Pinpoint the cell where the given text exists, returning its [X, Y] midpoint coordinate. 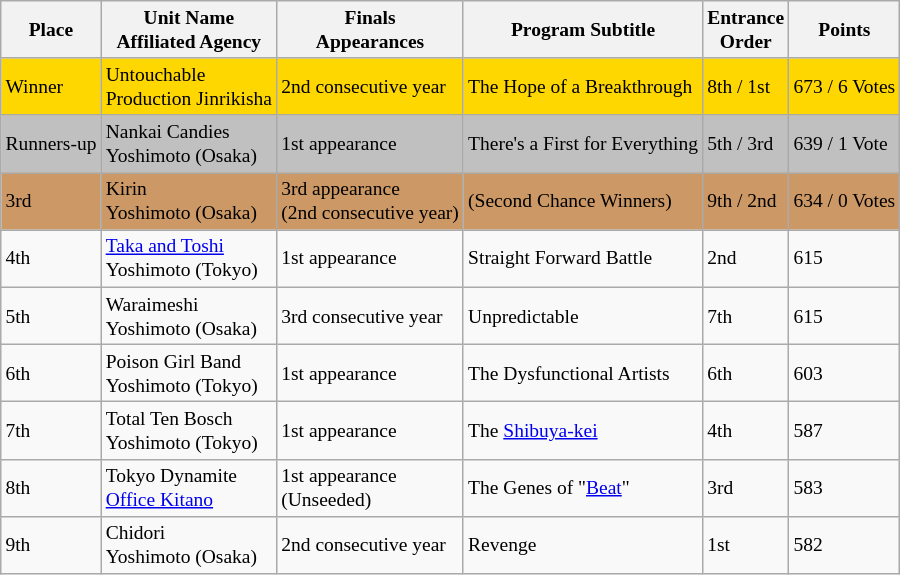
The Shibuya-kei [582, 430]
5th / 3rd [746, 144]
ChidoriYoshimoto (Osaka) [189, 544]
The Genes of "Beat" [582, 488]
603 [844, 372]
1st appearance(Unseeded) [370, 488]
639 / 1 Vote [844, 144]
9th [51, 544]
The Hope of a Breakthrough [582, 86]
WaraimeshiYoshimoto (Osaka) [189, 316]
Poison Girl BandYoshimoto (Tokyo) [189, 372]
Points [844, 30]
Winner [51, 86]
1st [746, 544]
582 [844, 544]
UntouchableProduction Jinrikisha [189, 86]
3rd consecutive year [370, 316]
Tokyo DynamiteOffice Kitano [189, 488]
Taka and ToshiYoshimoto (Tokyo) [189, 258]
5th [51, 316]
The Dysfunctional Artists [582, 372]
Straight Forward Battle [582, 258]
Unit NameAffiliated Agency [189, 30]
673 / 6 Votes [844, 86]
There's a First for Everything [582, 144]
Runners-up [51, 144]
Revenge [582, 544]
8th / 1st [746, 86]
FinalsAppearances [370, 30]
EntranceOrder [746, 30]
583 [844, 488]
8th [51, 488]
(Second Chance Winners) [582, 202]
Program Subtitle [582, 30]
Total Ten BoschYoshimoto (Tokyo) [189, 430]
587 [844, 430]
634 / 0 Votes [844, 202]
Unpredictable [582, 316]
Nankai CandiesYoshimoto (Osaka) [189, 144]
3rd appearance(2nd consecutive year) [370, 202]
KirinYoshimoto (Osaka) [189, 202]
9th / 2nd [746, 202]
Place [51, 30]
2nd [746, 258]
